Identify which cell holds the provided text, then report its (x, y) central coordinate. 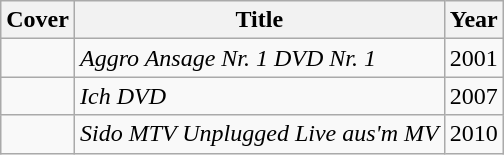
2010 (474, 134)
Year (474, 20)
Cover (38, 20)
Sido MTV Unplugged Live aus'm MV (259, 134)
Ich DVD (259, 96)
2001 (474, 58)
Title (259, 20)
Aggro Ansage Nr. 1 DVD Nr. 1 (259, 58)
2007 (474, 96)
